Determine the (x, y) coordinate at the center of the cell enclosing the given text.  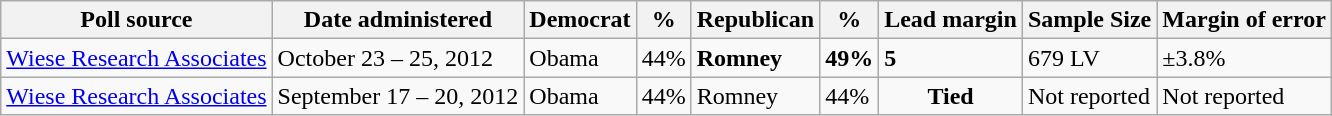
5 (951, 58)
679 LV (1089, 58)
Margin of error (1244, 20)
Date administered (398, 20)
49% (850, 58)
Lead margin (951, 20)
Poll source (136, 20)
Sample Size (1089, 20)
Republican (755, 20)
October 23 – 25, 2012 (398, 58)
Tied (951, 96)
Democrat (580, 20)
September 17 – 20, 2012 (398, 96)
±3.8% (1244, 58)
